Locate the cell with the specified text and output its [x, y] center coordinate. 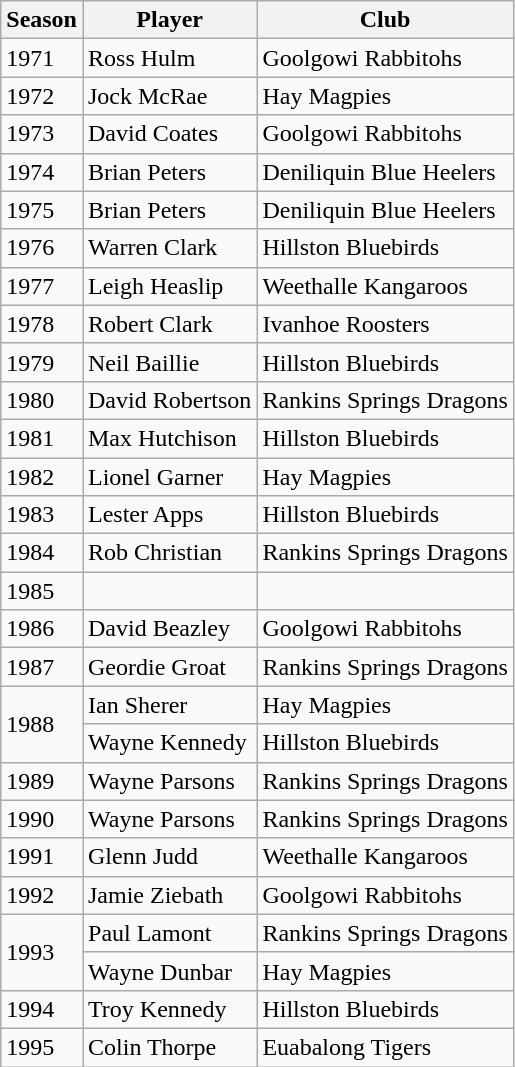
Wayne Kennedy [169, 743]
Euabalong Tigers [385, 1047]
Glenn Judd [169, 857]
1991 [42, 857]
1971 [42, 58]
1974 [42, 172]
Paul Lamont [169, 933]
Player [169, 20]
Jock McRae [169, 96]
Season [42, 20]
Max Hutchison [169, 438]
Club [385, 20]
1990 [42, 819]
1981 [42, 438]
1973 [42, 134]
Colin Thorpe [169, 1047]
Troy Kennedy [169, 1009]
1982 [42, 477]
1977 [42, 286]
Warren Clark [169, 248]
1993 [42, 952]
1985 [42, 591]
1994 [42, 1009]
1978 [42, 324]
Rob Christian [169, 553]
1984 [42, 553]
Lionel Garner [169, 477]
1986 [42, 629]
Leigh Heaslip [169, 286]
Jamie Ziebath [169, 895]
1992 [42, 895]
1979 [42, 362]
Wayne Dunbar [169, 971]
1972 [42, 96]
Geordie Groat [169, 667]
Ivanhoe Roosters [385, 324]
1987 [42, 667]
1976 [42, 248]
Robert Clark [169, 324]
David Coates [169, 134]
Neil Baillie [169, 362]
David Beazley [169, 629]
1995 [42, 1047]
1988 [42, 724]
Ross Hulm [169, 58]
David Robertson [169, 400]
1975 [42, 210]
1989 [42, 781]
1983 [42, 515]
Ian Sherer [169, 705]
Lester Apps [169, 515]
1980 [42, 400]
